Identify which cell holds the provided text, then report its (x, y) central coordinate. 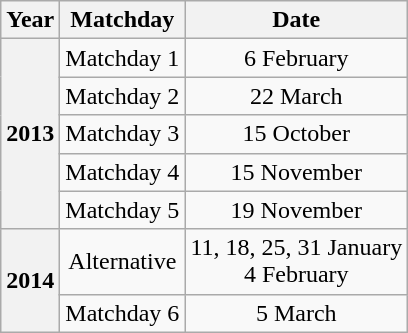
Matchday 6 (122, 313)
2013 (30, 134)
15 October (296, 134)
Matchday 1 (122, 58)
Year (30, 20)
Matchday 2 (122, 96)
Date (296, 20)
19 November (296, 210)
11, 18, 25, 31 January4 February (296, 262)
Matchday 3 (122, 134)
6 February (296, 58)
Alternative (122, 262)
2014 (30, 280)
Matchday 4 (122, 172)
Matchday 5 (122, 210)
5 March (296, 313)
22 March (296, 96)
15 November (296, 172)
Matchday (122, 20)
